From the cell containing the given text, extract its center point as (x, y) coordinate. 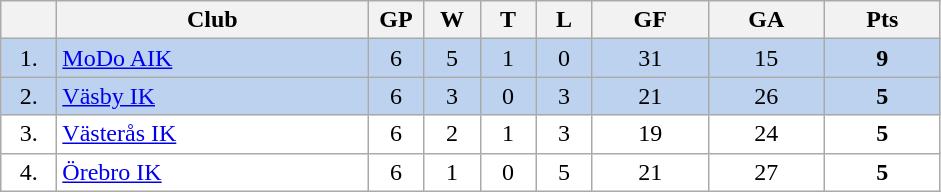
Pts (882, 20)
15 (766, 58)
19 (650, 134)
Örebro IK (212, 172)
1. (29, 58)
4. (29, 172)
3. (29, 134)
GF (650, 20)
W (452, 20)
Väsby IK (212, 96)
GP (396, 20)
Västerås IK (212, 134)
2 (452, 134)
2. (29, 96)
31 (650, 58)
Club (212, 20)
MoDo AIK (212, 58)
L (564, 20)
9 (882, 58)
T (508, 20)
24 (766, 134)
GA (766, 20)
26 (766, 96)
27 (766, 172)
